Extract the [x, y] coordinate from the center of the cell holding the provided text.  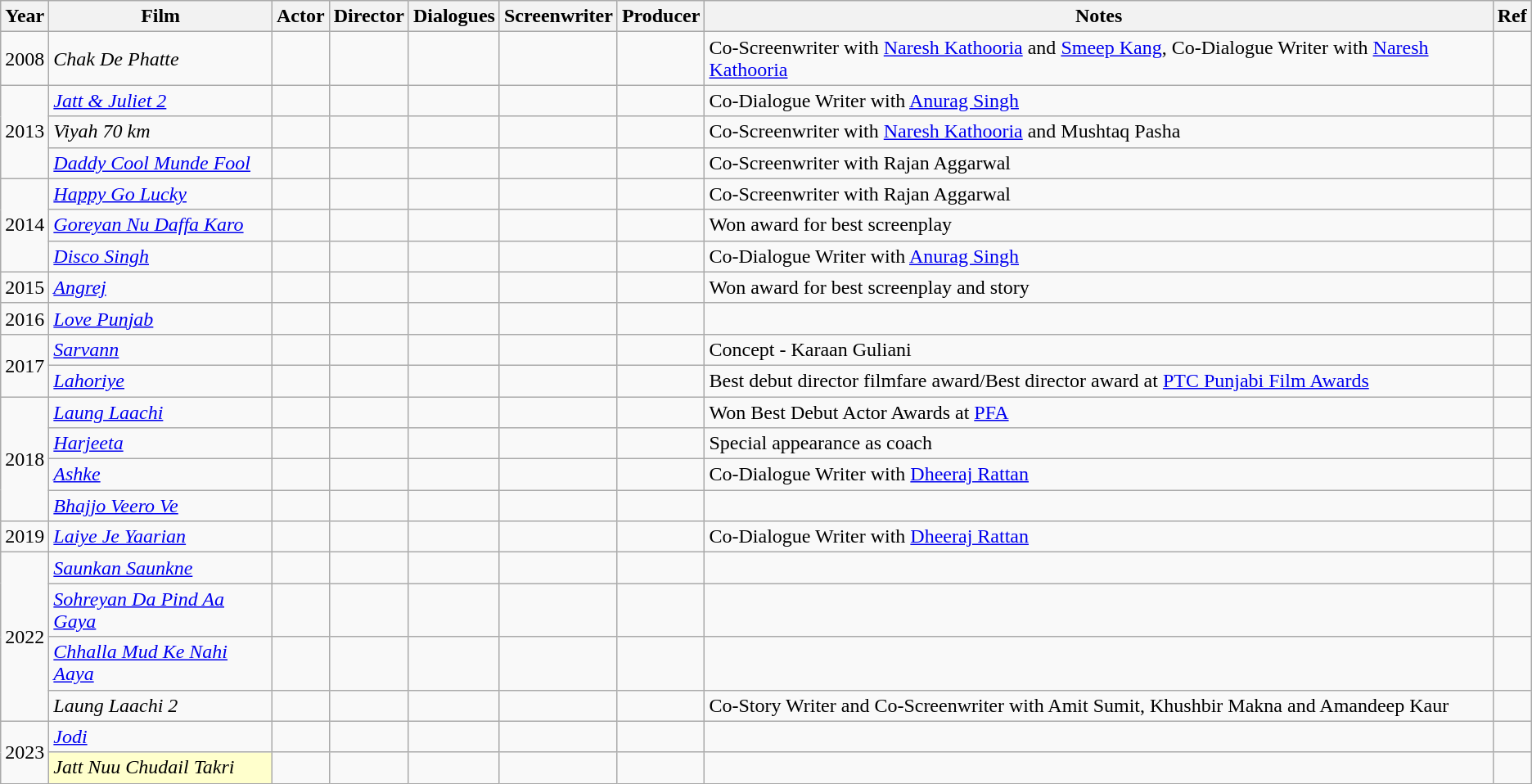
Laung Laachi 2 [160, 705]
2013 [25, 132]
Lahoriye [160, 381]
Love Punjab [160, 318]
2008 [25, 59]
2017 [25, 365]
2014 [25, 225]
Co-Story Writer and Co-Screenwriter with Amit Sumit, Khushbir Makna and Amandeep Kaur [1098, 705]
2018 [25, 458]
Notes [1098, 16]
Best debut director filmfare award/Best director award at PTC Punjabi Film Awards [1098, 381]
Angrej [160, 287]
Won award for best screenplay [1098, 225]
Actor [300, 16]
Dialogues [453, 16]
Happy Go Lucky [160, 194]
2019 [25, 537]
Jodi [160, 737]
Chak De Phatte [160, 59]
Laiye Je Yaarian [160, 537]
2016 [25, 318]
Year [25, 16]
Saunkan Saunkne [160, 568]
2015 [25, 287]
Ashke [160, 475]
Film [160, 16]
Director [368, 16]
Viyah 70 km [160, 132]
Concept - Karaan Guliani [1098, 349]
Daddy Cool Munde Fool [160, 163]
Jatt Nuu Chudail Takri [160, 768]
Won award for best screenplay and story [1098, 287]
Co-Screenwriter with Naresh Kathooria and Smeep Kang, Co-Dialogue Writer with Naresh Kathooria [1098, 59]
Sohreyan Da Pind Aa Gaya [160, 611]
2022 [25, 637]
Ref [1512, 16]
Screenwriter [558, 16]
Special appearance as coach [1098, 444]
Jatt & Juliet 2 [160, 101]
Goreyan Nu Daffa Karo [160, 225]
Harjeeta [160, 444]
Co-Screenwriter with Naresh Kathooria and Mushtaq Pasha [1098, 132]
Bhajjo Veero Ve [160, 506]
Chhalla Mud Ke Nahi Aaya [160, 663]
Sarvann [160, 349]
2023 [25, 752]
Laung Laachi [160, 412]
Disco Singh [160, 256]
Won Best Debut Actor Awards at PFA [1098, 412]
Producer [661, 16]
